Detect which cell encompasses the target text, then output its [X, Y] center coordinate. 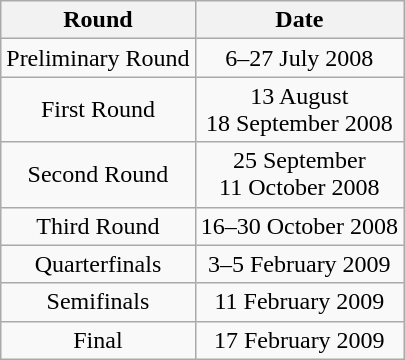
Preliminary Round [98, 58]
Second Round [98, 174]
6–27 July 2008 [299, 58]
11 February 2009 [299, 302]
First Round [98, 110]
25 September11 October 2008 [299, 174]
Date [299, 20]
16–30 October 2008 [299, 226]
Final [98, 340]
Semifinals [98, 302]
17 February 2009 [299, 340]
13 August18 September 2008 [299, 110]
Round [98, 20]
3–5 February 2009 [299, 264]
Quarterfinals [98, 264]
Third Round [98, 226]
